Return the [X, Y] coordinate for the center point of the cell that contains the specified text.  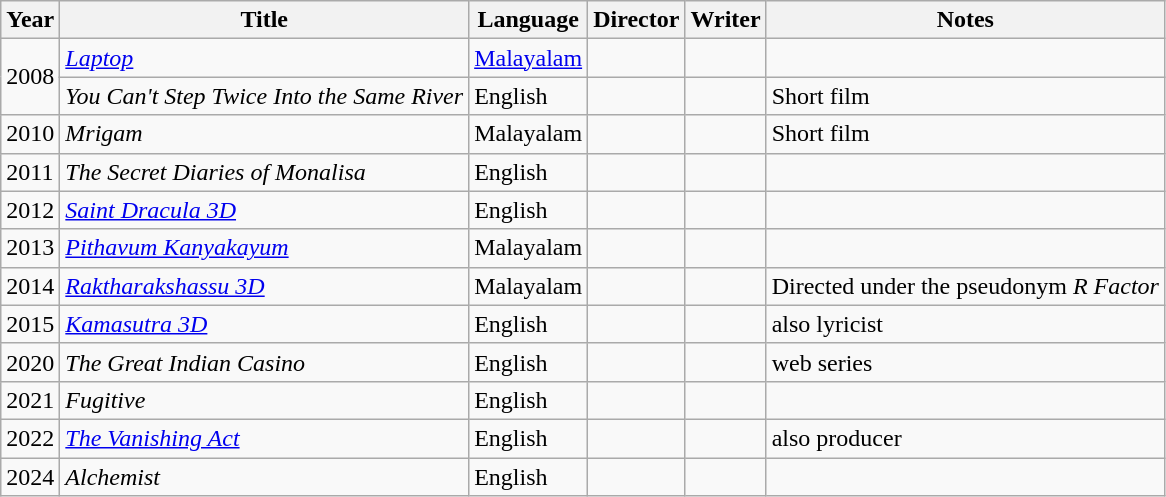
2022 [30, 438]
2010 [30, 134]
You Can't Step Twice Into the Same River [264, 96]
Alchemist [264, 477]
web series [965, 362]
The Great Indian Casino [264, 362]
Title [264, 20]
Year [30, 20]
Raktharakshassu 3D [264, 286]
Notes [965, 20]
Language [528, 20]
Saint Dracula 3D [264, 210]
2014 [30, 286]
Director [636, 20]
2020 [30, 362]
2021 [30, 400]
also lyricist [965, 324]
2013 [30, 248]
Kamasutra 3D [264, 324]
The Vanishing Act [264, 438]
Laptop [264, 58]
2011 [30, 172]
Writer [726, 20]
Directed under the pseudonym R Factor [965, 286]
Fugitive [264, 400]
Pithavum Kanyakayum [264, 248]
also producer [965, 438]
2024 [30, 477]
2008 [30, 77]
The Secret Diaries of Monalisa [264, 172]
2012 [30, 210]
2015 [30, 324]
Mrigam [264, 134]
